Scan for the cell matching the given text and deliver its (X, Y) coordinate at center. 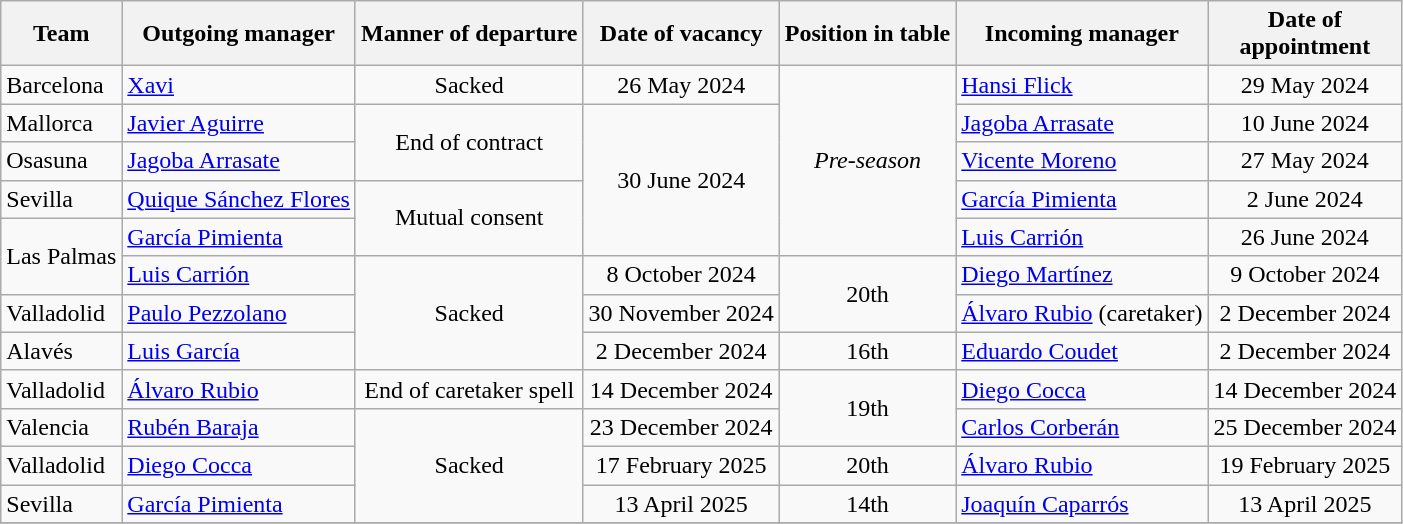
23 December 2024 (681, 427)
Eduardo Coudet (1082, 351)
Álvaro Rubio (caretaker) (1082, 313)
Alavés (62, 351)
14th (867, 503)
Date ofappointment (1305, 34)
Quique Sánchez Flores (239, 199)
Joaquín Caparrós (1082, 503)
Las Palmas (62, 256)
Outgoing manager (239, 34)
Incoming manager (1082, 34)
Pre-season (867, 161)
Osasuna (62, 161)
Diego Martínez (1082, 275)
Valencia (62, 427)
Hansi Flick (1082, 85)
26 June 2024 (1305, 237)
End of contract (468, 142)
19th (867, 408)
End of caretaker spell (468, 389)
Position in table (867, 34)
26 May 2024 (681, 85)
Rubén Baraja (239, 427)
27 May 2024 (1305, 161)
8 October 2024 (681, 275)
Carlos Corberán (1082, 427)
16th (867, 351)
Xavi (239, 85)
Barcelona (62, 85)
2 June 2024 (1305, 199)
17 February 2025 (681, 465)
Paulo Pezzolano (239, 313)
Team (62, 34)
Luis García (239, 351)
25 December 2024 (1305, 427)
9 October 2024 (1305, 275)
Mutual consent (468, 218)
Date of vacancy (681, 34)
10 June 2024 (1305, 123)
Manner of departure (468, 34)
30 June 2024 (681, 180)
30 November 2024 (681, 313)
Javier Aguirre (239, 123)
Vicente Moreno (1082, 161)
Mallorca (62, 123)
29 May 2024 (1305, 85)
19 February 2025 (1305, 465)
